Find where the given text appears and provide that cell's center as [x, y] coordinate. 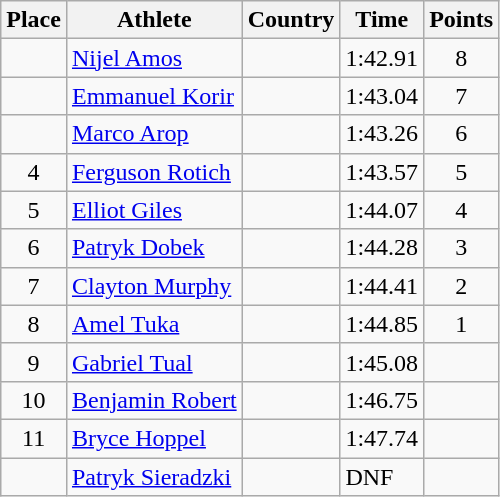
Ferguson Rotich [154, 172]
Athlete [154, 20]
Time [382, 20]
Marco Arop [154, 134]
Country [291, 20]
Patryk Dobek [154, 248]
Amel Tuka [154, 324]
Nijel Amos [154, 58]
Elliot Giles [154, 210]
1:43.04 [382, 96]
Clayton Murphy [154, 286]
1 [462, 324]
1:45.08 [382, 362]
Place [34, 20]
1:44.85 [382, 324]
9 [34, 362]
1:44.07 [382, 210]
2 [462, 286]
Benjamin Robert [154, 400]
1:47.74 [382, 438]
10 [34, 400]
1:44.41 [382, 286]
Emmanuel Korir [154, 96]
DNF [382, 477]
Gabriel Tual [154, 362]
1:43.26 [382, 134]
1:42.91 [382, 58]
1:44.28 [382, 248]
11 [34, 438]
Patryk Sieradzki [154, 477]
Bryce Hoppel [154, 438]
1:46.75 [382, 400]
Points [462, 20]
1:43.57 [382, 172]
3 [462, 248]
